Return (x, y) of the center of cell containing provided text 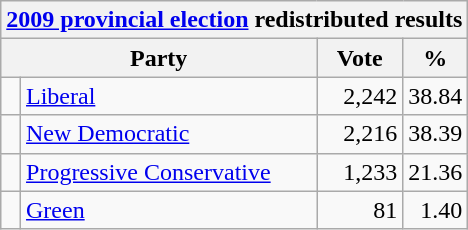
2009 provincial election redistributed results (234, 20)
38.39 (436, 134)
Green (169, 210)
21.36 (436, 172)
38.84 (436, 96)
% (436, 58)
1,233 (360, 172)
81 (360, 210)
2,242 (360, 96)
Liberal (169, 96)
1.40 (436, 210)
2,216 (360, 134)
Vote (360, 58)
Party (159, 58)
New Democratic (169, 134)
Progressive Conservative (169, 172)
